Determine the [x, y] coordinate at the center of the cell enclosing the given text.  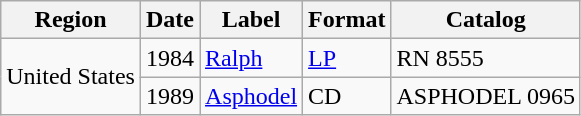
LP [347, 58]
United States [71, 77]
Ralph [252, 58]
Format [347, 20]
Region [71, 20]
Label [252, 20]
CD [347, 96]
Catalog [486, 20]
1989 [170, 96]
Asphodel [252, 96]
ASPHODEL 0965 [486, 96]
Date [170, 20]
RN 8555 [486, 58]
1984 [170, 58]
